Extract the (X, Y) coordinate from the center of the cell holding the provided text.  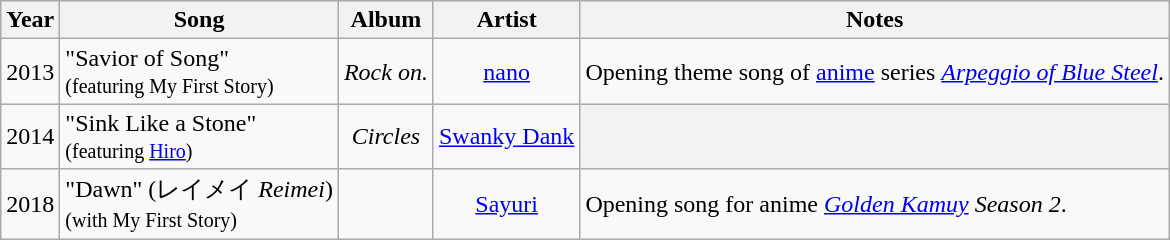
Song (200, 20)
Artist (506, 20)
Sayuri (506, 204)
Year (30, 20)
"Savior of Song" (featuring My First Story) (200, 72)
2018 (30, 204)
2014 (30, 136)
Swanky Dank (506, 136)
Circles (386, 136)
Album (386, 20)
Opening song for anime Golden Kamuy Season 2. (875, 204)
Opening theme song of anime series Arpeggio of Blue Steel. (875, 72)
2013 (30, 72)
Notes (875, 20)
"Dawn" (レイメイ Reimei)(with My First Story) (200, 204)
"Sink Like a Stone" (featuring Hiro) (200, 136)
nano (506, 72)
Rock on. (386, 72)
